Search for the cell housing the specified text and yield its (x, y) center coordinate. 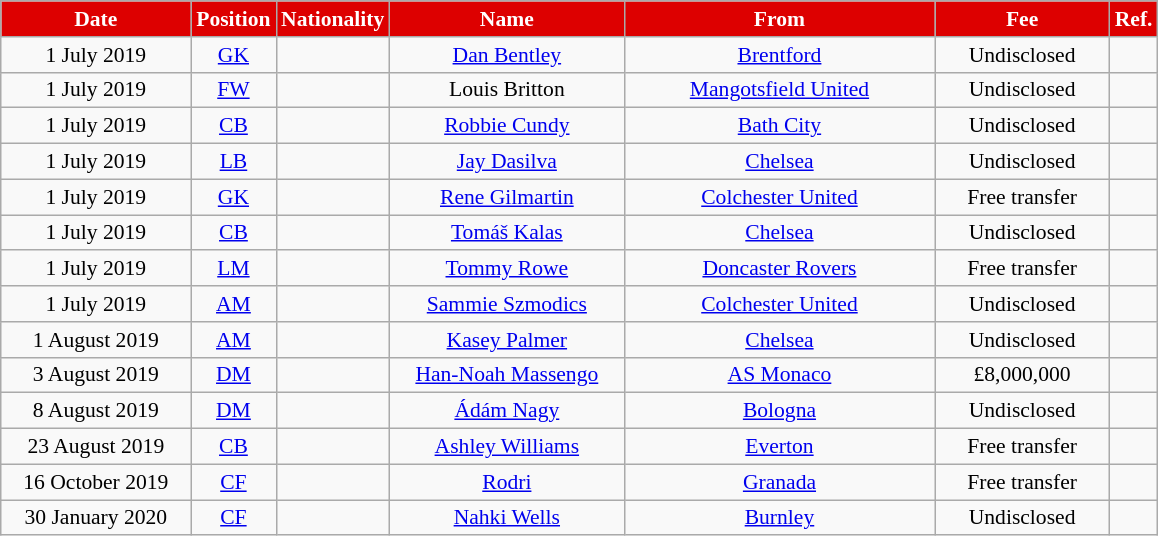
Burnley (779, 518)
Louis Britton (506, 90)
FW (234, 90)
From (779, 19)
LB (234, 162)
Rene Gilmartin (506, 197)
Ádám Nagy (506, 411)
8 August 2019 (96, 411)
Tommy Rowe (506, 269)
Tomáš Kalas (506, 233)
£8,000,000 (1022, 375)
Rodri (506, 482)
Han-Noah Massengo (506, 375)
Granada (779, 482)
Ashley Williams (506, 447)
Bath City (779, 126)
Nationality (332, 19)
AS Monaco (779, 375)
Date (96, 19)
Robbie Cundy (506, 126)
Dan Bentley (506, 55)
Mangotsfield United (779, 90)
Sammie Szmodics (506, 304)
Doncaster Rovers (779, 269)
Brentford (779, 55)
Name (506, 19)
Fee (1022, 19)
16 October 2019 (96, 482)
1 August 2019 (96, 340)
3 August 2019 (96, 375)
30 January 2020 (96, 518)
Everton (779, 447)
Bologna (779, 411)
LM (234, 269)
Kasey Palmer (506, 340)
Position (234, 19)
Nahki Wells (506, 518)
Ref. (1134, 19)
23 August 2019 (96, 447)
Jay Dasilva (506, 162)
